Identify which cell holds the provided text, then report its [x, y] central coordinate. 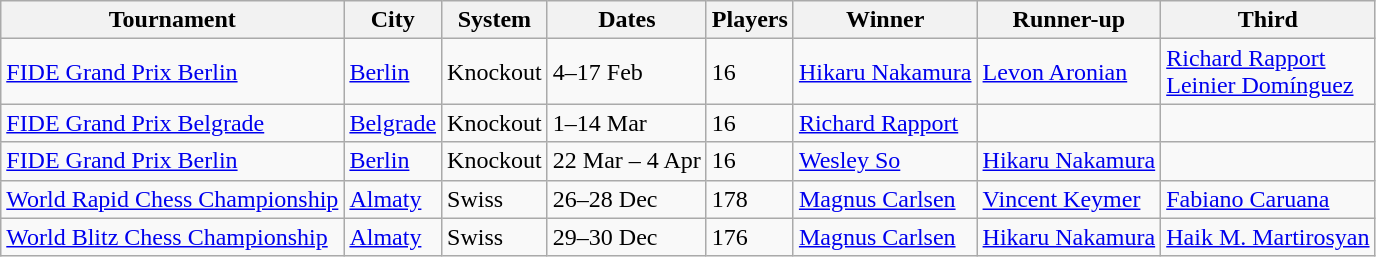
Levon Aronian [1069, 72]
Richard Rapport [885, 123]
Third [1268, 20]
System [495, 20]
Fabiano Caruana [1268, 199]
Richard Rapport Leinier Domínguez [1268, 72]
29–30 Dec [626, 237]
Wesley So [885, 161]
176 [750, 237]
22 Mar – 4 Apr [626, 161]
Haik M. Martirosyan [1268, 237]
World Blitz Chess Championship [172, 237]
Dates [626, 20]
Runner-up [1069, 20]
178 [750, 199]
Players [750, 20]
Vincent Keymer [1069, 199]
World Rapid Chess Championship [172, 199]
FIDE Grand Prix Belgrade [172, 123]
4–17 Feb [626, 72]
26–28 Dec [626, 199]
City [393, 20]
1–14 Mar [626, 123]
Tournament [172, 20]
Belgrade [393, 123]
Winner [885, 20]
